Find where the given text appears and provide that cell's center as (x, y) coordinate. 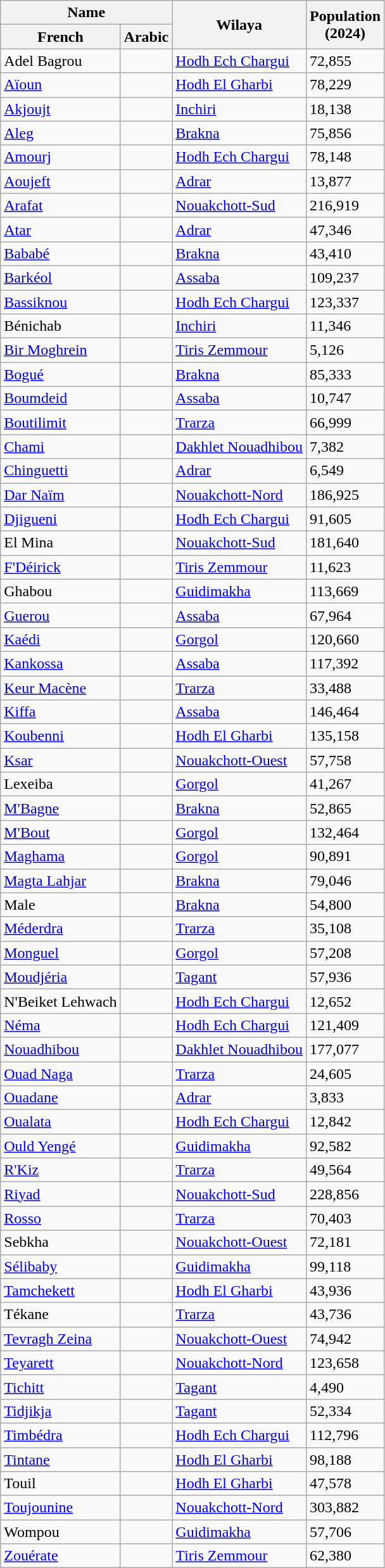
132,464 (344, 832)
62,380 (344, 1556)
Arabic (146, 37)
92,582 (344, 1146)
El Mina (61, 543)
Chinguetti (61, 471)
11,623 (344, 567)
66,999 (344, 423)
6,549 (344, 471)
99,118 (344, 1266)
72,855 (344, 61)
7,382 (344, 447)
74,942 (344, 1339)
57,706 (344, 1532)
Wompou (61, 1532)
Tamchekett (61, 1291)
90,891 (344, 857)
Guerou (61, 615)
91,605 (344, 519)
Aïoun (61, 85)
52,334 (344, 1411)
24,605 (344, 1074)
123,337 (344, 302)
Sebkha (61, 1242)
109,237 (344, 277)
French (61, 37)
54,800 (344, 905)
Maghama (61, 857)
Ouadane (61, 1098)
216,919 (344, 205)
M'Bout (61, 832)
52,865 (344, 808)
M'Bagne (61, 808)
Riyad (61, 1194)
10,747 (344, 398)
Toujounine (61, 1508)
3,833 (344, 1098)
43,736 (344, 1315)
Tidjikja (61, 1411)
12,652 (344, 1001)
Tichitt (61, 1387)
Aleg (61, 133)
N'Beiket Lehwach (61, 1001)
121,409 (344, 1025)
Bir Moghrein (61, 350)
4,490 (344, 1387)
70,403 (344, 1218)
Barkéol (61, 277)
33,488 (344, 687)
Keur Macène (61, 687)
49,564 (344, 1170)
Koubenni (61, 736)
113,669 (344, 591)
47,578 (344, 1484)
Boutilimit (61, 423)
Tékane (61, 1315)
41,267 (344, 784)
F'Déirick (61, 567)
303,882 (344, 1508)
Oualata (61, 1122)
Wilaya (239, 25)
Nouadhibou (61, 1049)
Magta Lahjar (61, 881)
Amourj (61, 157)
135,158 (344, 736)
57,758 (344, 760)
Teyarett (61, 1363)
Atar (61, 229)
72,181 (344, 1242)
177,077 (344, 1049)
Tevragh Zeina (61, 1339)
11,346 (344, 326)
Kaédi (61, 639)
98,188 (344, 1459)
57,936 (344, 977)
228,856 (344, 1194)
Rosso (61, 1218)
12,842 (344, 1122)
Male (61, 905)
Bababé (61, 253)
Bénichab (61, 326)
Population(2024) (344, 25)
186,925 (344, 495)
18,138 (344, 109)
13,877 (344, 181)
Chami (61, 447)
47,346 (344, 229)
78,148 (344, 157)
120,660 (344, 639)
Boumdeid (61, 398)
43,410 (344, 253)
Ould Yengé (61, 1146)
35,108 (344, 929)
Bassiknou (61, 302)
Adel Bagrou (61, 61)
67,964 (344, 615)
Dar Naïm (61, 495)
5,126 (344, 350)
Aoujeft (61, 181)
Zouérate (61, 1556)
Kankossa (61, 663)
112,796 (344, 1435)
Name (86, 13)
43,936 (344, 1291)
146,464 (344, 712)
79,046 (344, 881)
85,333 (344, 374)
Arafat (61, 205)
Ouad Naga (61, 1074)
Tintane (61, 1459)
Timbédra (61, 1435)
Sélibaby (61, 1266)
Touil (61, 1484)
Bogué (61, 374)
Néma (61, 1025)
78,229 (344, 85)
Ksar (61, 760)
181,640 (344, 543)
Lexeiba (61, 784)
Moudjéria (61, 977)
Akjoujt (61, 109)
57,208 (344, 953)
123,658 (344, 1363)
R'Kiz (61, 1170)
75,856 (344, 133)
Méderdra (61, 929)
Djigueni (61, 519)
Monguel (61, 953)
117,392 (344, 663)
Kiffa (61, 712)
Ghabou (61, 591)
